Identify which cell holds the provided text, then report its (X, Y) central coordinate. 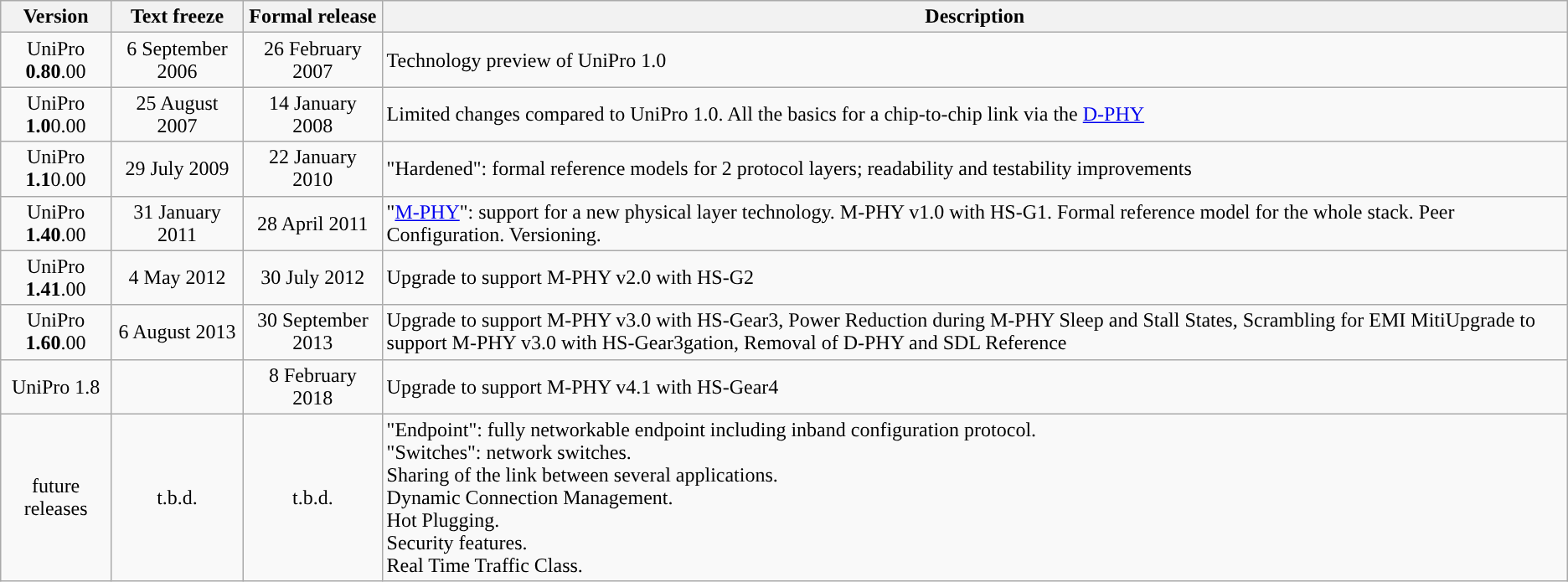
Upgrade to support M-PHY v2.0 with HS-G2 (975, 278)
4 May 2012 (177, 278)
26 February 2007 (313, 60)
"Hardened": formal reference models for 2 protocol layers; readability and testability improvements (975, 169)
Upgrade to support M-PHY v4.1 with HS-Gear4 (975, 387)
future releases (56, 497)
28 April 2011 (313, 223)
Text freeze (177, 17)
UniPro 1.60.00 (56, 332)
UniPro 1.10.00 (56, 169)
30 September 2013 (313, 332)
31 January 2011 (177, 223)
6 August 2013 (177, 332)
UniPro 1.41.00 (56, 278)
UniPro 0.80.00 (56, 60)
UniPro 1.8 (56, 387)
Version (56, 17)
Formal release (313, 17)
6 September 2006 (177, 60)
22 January 2010 (313, 169)
30 July 2012 (313, 278)
8 February 2018 (313, 387)
Description (975, 17)
Technology preview of UniPro 1.0 (975, 60)
Limited changes compared to UniPro 1.0. All the basics for a chip-to-chip link via the D-PHY (975, 114)
25 August 2007 (177, 114)
14 January 2008 (313, 114)
UniPro 1.40.00 (56, 223)
UniPro 1.00.00 (56, 114)
29 July 2009 (177, 169)
